Return (x, y) of the center of cell containing provided text 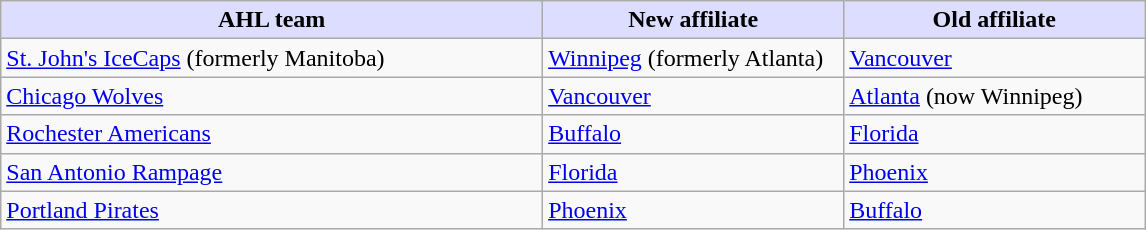
San Antonio Rampage (272, 172)
New affiliate (694, 20)
St. John's IceCaps (formerly Manitoba) (272, 58)
Atlanta (now Winnipeg) (994, 96)
Chicago Wolves (272, 96)
Rochester Americans (272, 134)
Portland Pirates (272, 210)
Old affiliate (994, 20)
AHL team (272, 20)
Winnipeg (formerly Atlanta) (694, 58)
